Capture the cell that displays the provided text and extract its (x, y) central coordinate. 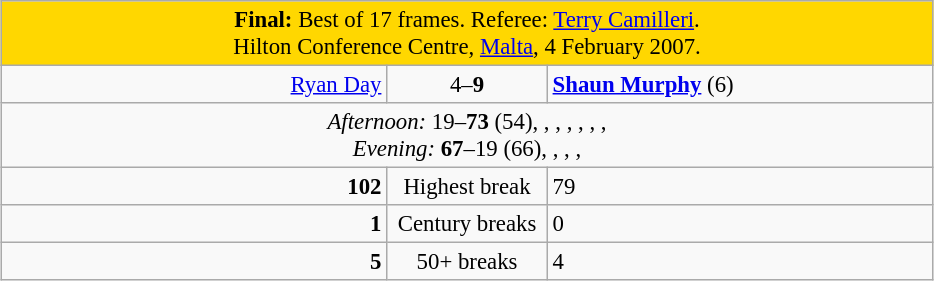
4 (740, 262)
Final: Best of 17 frames. Referee: Terry Camilleri.Hilton Conference Centre, Malta, 4 February 2007. (467, 34)
1 (194, 224)
Afternoon: 19–73 (54), , , , , , , Evening: 67–19 (66), , , , (467, 136)
50+ breaks (468, 262)
Highest break (468, 187)
0 (740, 224)
Century breaks (468, 224)
79 (740, 187)
Shaun Murphy (6) (740, 85)
5 (194, 262)
102 (194, 187)
Ryan Day (194, 85)
4–9 (468, 85)
